Scan for the cell matching the given text and deliver its (x, y) coordinate at center. 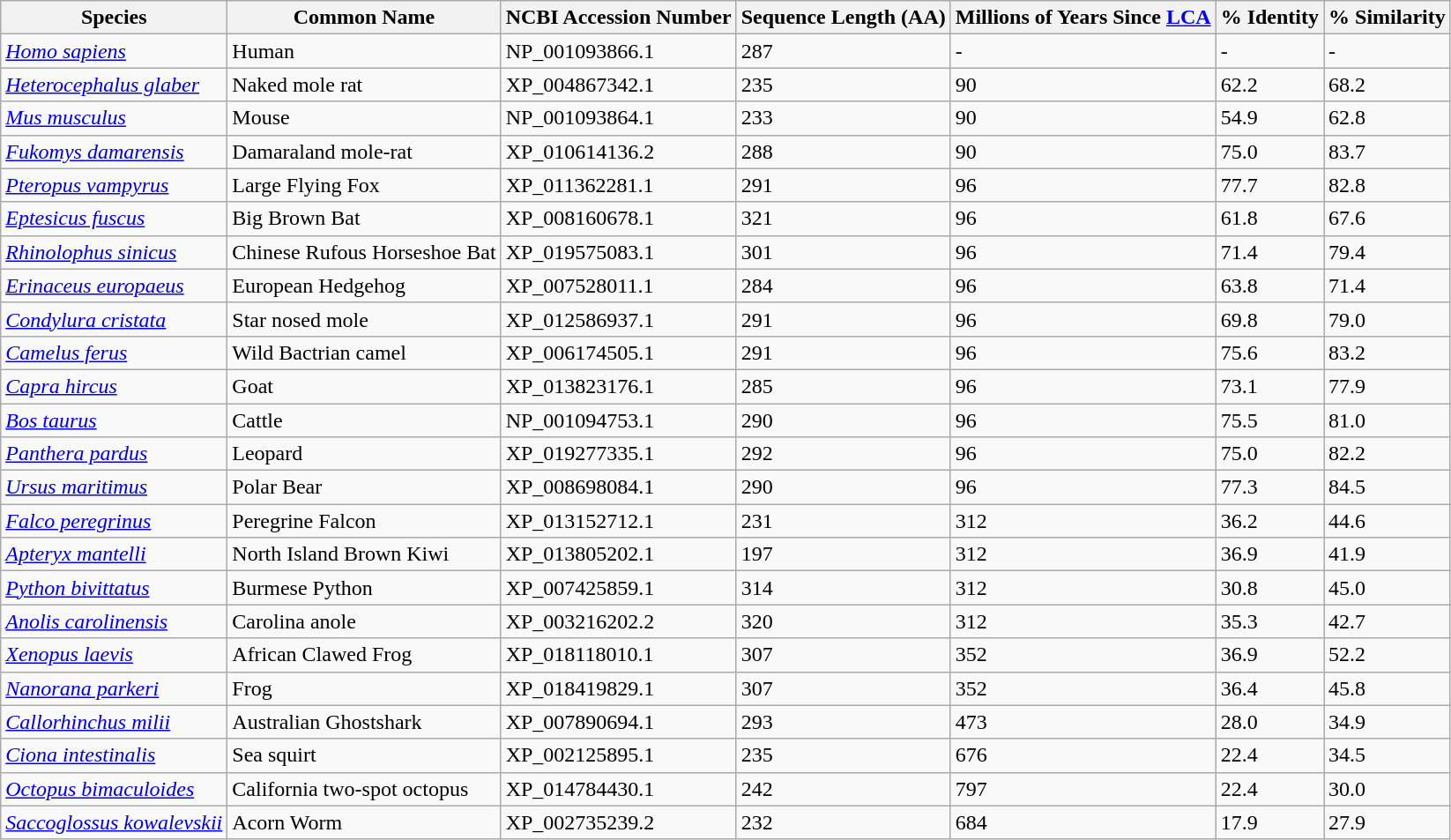
83.2 (1388, 353)
NP_001093866.1 (619, 51)
Sea squirt (364, 755)
284 (843, 286)
Big Brown Bat (364, 219)
63.8 (1269, 286)
321 (843, 219)
Cattle (364, 420)
Fukomys damarensis (115, 152)
77.9 (1388, 386)
Callorhinchus milii (115, 722)
Polar Bear (364, 487)
XP_008160678.1 (619, 219)
75.5 (1269, 420)
Anolis carolinensis (115, 621)
XP_002735239.2 (619, 822)
Peregrine Falcon (364, 521)
Carolina anole (364, 621)
North Island Brown Kiwi (364, 554)
Human (364, 51)
77.3 (1269, 487)
287 (843, 51)
Mus musculus (115, 118)
Bos taurus (115, 420)
17.9 (1269, 822)
52.2 (1388, 655)
676 (1083, 755)
34.5 (1388, 755)
XP_013152712.1 (619, 521)
Heterocephalus glaber (115, 85)
242 (843, 789)
797 (1083, 789)
Python bivittatus (115, 588)
285 (843, 386)
Chinese Rufous Horseshoe Bat (364, 252)
Rhinolophus sinicus (115, 252)
62.8 (1388, 118)
African Clawed Frog (364, 655)
197 (843, 554)
Millions of Years Since LCA (1083, 18)
Saccoglossus kowalevskii (115, 822)
84.5 (1388, 487)
83.7 (1388, 152)
36.2 (1269, 521)
231 (843, 521)
Acorn Worm (364, 822)
320 (843, 621)
% Identity (1269, 18)
Pteropus vampyrus (115, 185)
79.4 (1388, 252)
45.8 (1388, 688)
75.6 (1269, 353)
77.7 (1269, 185)
41.9 (1388, 554)
Sequence Length (AA) (843, 18)
Naked mole rat (364, 85)
European Hedgehog (364, 286)
293 (843, 722)
28.0 (1269, 722)
Wild Bactrian camel (364, 353)
Apteryx mantelli (115, 554)
73.1 (1269, 386)
NP_001094753.1 (619, 420)
Nanorana parkeri (115, 688)
NP_001093864.1 (619, 118)
XP_010614136.2 (619, 152)
XP_018419829.1 (619, 688)
California two-spot octopus (364, 789)
68.2 (1388, 85)
34.9 (1388, 722)
Damaraland mole-rat (364, 152)
XP_004867342.1 (619, 85)
Octopus bimaculoides (115, 789)
36.4 (1269, 688)
473 (1083, 722)
292 (843, 454)
Homo sapiens (115, 51)
35.3 (1269, 621)
314 (843, 588)
XP_014784430.1 (619, 789)
67.6 (1388, 219)
232 (843, 822)
XP_019575083.1 (619, 252)
Erinaceus europaeus (115, 286)
79.0 (1388, 319)
54.9 (1269, 118)
% Similarity (1388, 18)
XP_019277335.1 (619, 454)
XP_003216202.2 (619, 621)
XP_013823176.1 (619, 386)
Leopard (364, 454)
69.8 (1269, 319)
XP_013805202.1 (619, 554)
XP_011362281.1 (619, 185)
XP_018118010.1 (619, 655)
Mouse (364, 118)
27.9 (1388, 822)
Large Flying Fox (364, 185)
82.8 (1388, 185)
Common Name (364, 18)
Ciona intestinalis (115, 755)
XP_007528011.1 (619, 286)
81.0 (1388, 420)
301 (843, 252)
62.2 (1269, 85)
42.7 (1388, 621)
Camelus ferus (115, 353)
NCBI Accession Number (619, 18)
Capra hircus (115, 386)
233 (843, 118)
Eptesicus fuscus (115, 219)
44.6 (1388, 521)
Goat (364, 386)
61.8 (1269, 219)
XP_012586937.1 (619, 319)
XP_006174505.1 (619, 353)
Frog (364, 688)
XP_007890694.1 (619, 722)
Australian Ghostshark (364, 722)
XP_002125895.1 (619, 755)
288 (843, 152)
Ursus maritimus (115, 487)
Species (115, 18)
Falco peregrinus (115, 521)
30.8 (1269, 588)
Panthera pardus (115, 454)
82.2 (1388, 454)
Xenopus laevis (115, 655)
XP_007425859.1 (619, 588)
45.0 (1388, 588)
Condylura cristata (115, 319)
XP_008698084.1 (619, 487)
30.0 (1388, 789)
Star nosed mole (364, 319)
Burmese Python (364, 588)
684 (1083, 822)
